Identify which cell holds the provided text, then report its [X, Y] central coordinate. 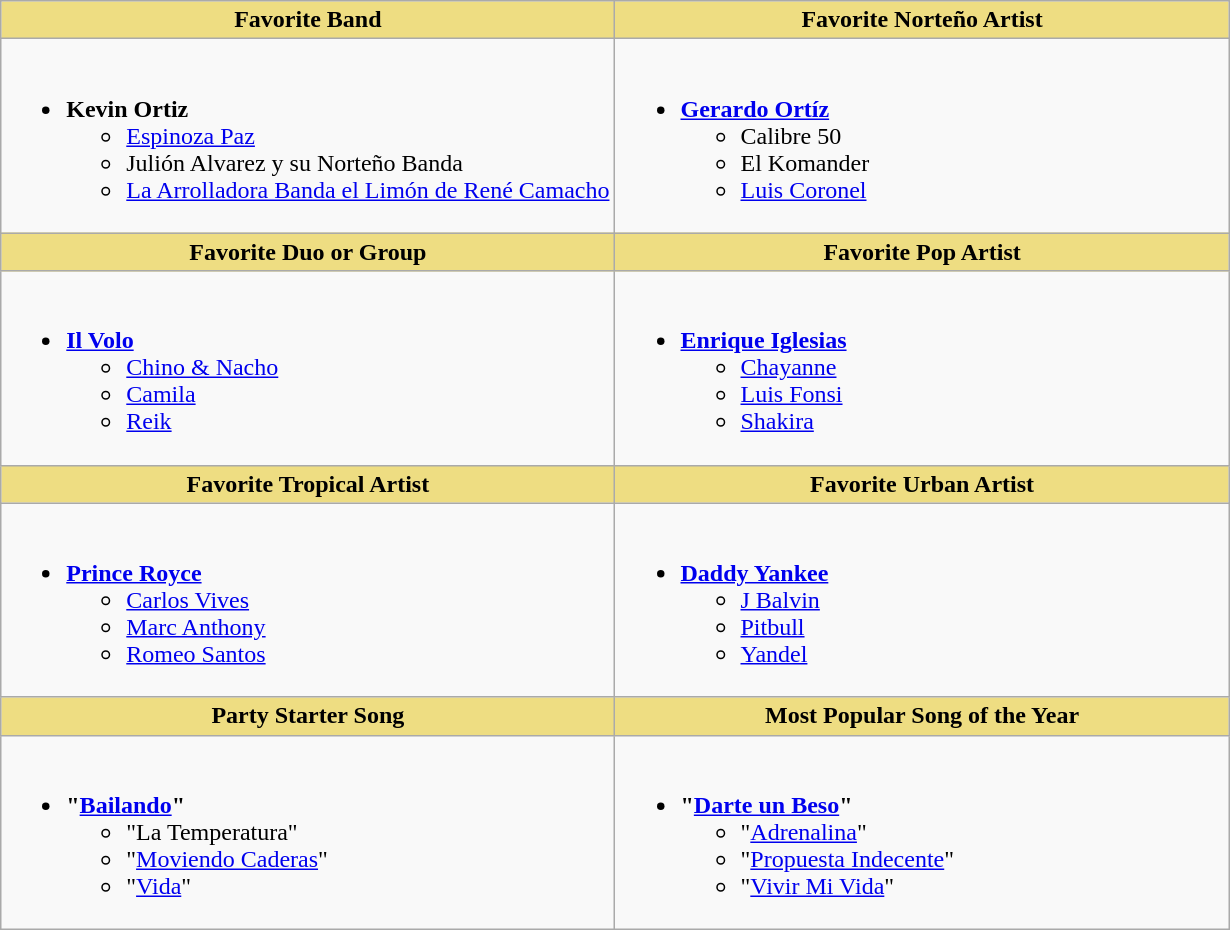
Favorite Tropical Artist [308, 484]
Daddy YankeeJ BalvinPitbullYandel [922, 600]
"Bailando""La Temperatura""Moviendo Caderas""Vida" [308, 832]
Favorite Norteño Artist [922, 20]
Il VoloChino & NachoCamilaReik [308, 368]
Enrique IglesiasChayanneLuis FonsiShakira [922, 368]
Kevin OrtizEspinoza PazJulión Alvarez y su Norteño BandaLa Arrolladora Banda el Limón de René Camacho [308, 136]
Favorite Duo or Group [308, 252]
"Darte un Beso""Adrenalina""Propuesta Indecente""Vivir Mi Vida" [922, 832]
Most Popular Song of the Year [922, 716]
Prince RoyceCarlos VivesMarc AnthonyRomeo Santos [308, 600]
Favorite Band [308, 20]
Favorite Pop Artist [922, 252]
Gerardo OrtízCalibre 50El KomanderLuis Coronel [922, 136]
Favorite Urban Artist [922, 484]
Party Starter Song [308, 716]
